For the text-containing cell, return its midpoint in (x, y) coordinate format. 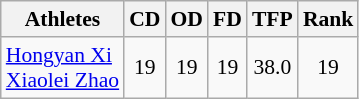
OD (186, 19)
Rank (328, 19)
Athletes (62, 19)
TFP (272, 19)
Hongyan XiXiaolei Zhao (62, 68)
CD (144, 19)
38.0 (272, 68)
FD (228, 19)
